Capture the cell that displays the provided text and extract its (x, y) central coordinate. 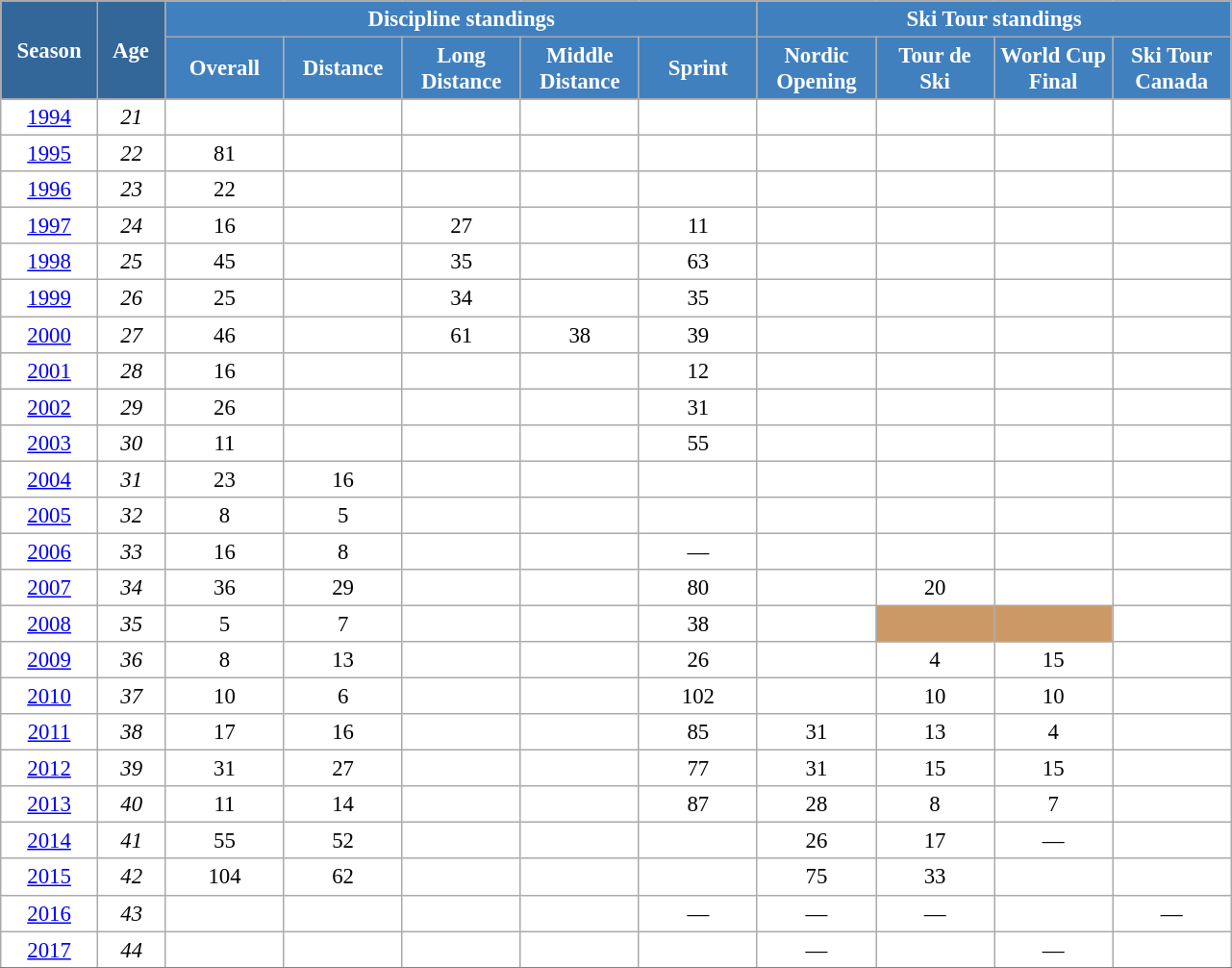
1995 (50, 154)
104 (225, 878)
2005 (50, 516)
2015 (50, 878)
81 (225, 154)
43 (131, 913)
Age (131, 50)
85 (698, 732)
2001 (50, 370)
1996 (50, 190)
77 (698, 769)
12 (698, 370)
42 (131, 878)
2004 (50, 479)
2014 (50, 841)
2013 (50, 804)
1999 (50, 298)
21 (131, 117)
2010 (50, 697)
2012 (50, 769)
20 (935, 588)
2003 (50, 443)
2017 (50, 950)
Middle Distance (579, 69)
63 (698, 263)
1998 (50, 263)
2002 (50, 407)
2009 (50, 660)
Distance (342, 69)
6 (342, 697)
1994 (50, 117)
2006 (50, 551)
30 (131, 443)
44 (131, 950)
Sprint (698, 69)
40 (131, 804)
52 (342, 841)
80 (698, 588)
102 (698, 697)
14 (342, 804)
61 (462, 335)
Ski TourCanada (1171, 69)
2016 (50, 913)
37 (131, 697)
Discipline standings (462, 19)
62 (342, 878)
2007 (50, 588)
NordicOpening (816, 69)
Season (50, 50)
46 (225, 335)
Tour deSki (935, 69)
45 (225, 263)
Ski Tour standings (993, 19)
75 (816, 878)
2008 (50, 624)
1997 (50, 226)
87 (698, 804)
2000 (50, 335)
2011 (50, 732)
24 (131, 226)
Overall (225, 69)
41 (131, 841)
Long Distance (462, 69)
World CupFinal (1054, 69)
32 (131, 516)
